Find where the given text appears and provide that cell's center as [X, Y] coordinate. 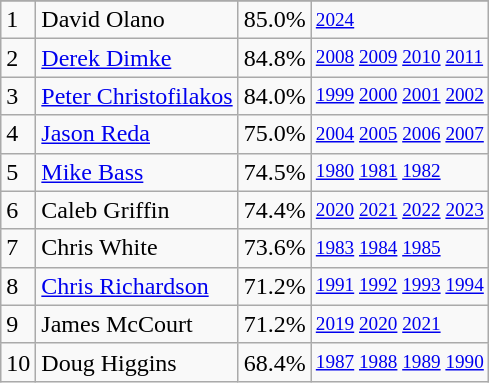
84.8% [274, 58]
2024 [400, 20]
2020 2021 2022 2023 [400, 210]
5 [18, 172]
1999 2000 2001 2002 [400, 96]
8 [18, 286]
David Olano [137, 20]
74.5% [274, 172]
4 [18, 134]
73.6% [274, 248]
84.0% [274, 96]
Derek Dimke [137, 58]
10 [18, 362]
68.4% [274, 362]
Caleb Griffin [137, 210]
74.4% [274, 210]
1983 1984 1985 [400, 248]
Chris Richardson [137, 286]
9 [18, 324]
1 [18, 20]
2 [18, 58]
Doug Higgins [137, 362]
75.0% [274, 134]
Chris White [137, 248]
7 [18, 248]
Mike Bass [137, 172]
1987 1988 1989 1990 [400, 362]
2008 2009 2010 2011 [400, 58]
1991 1992 1993 1994 [400, 286]
3 [18, 96]
Jason Reda [137, 134]
1980 1981 1982 [400, 172]
6 [18, 210]
85.0% [274, 20]
2004 2005 2006 2007 [400, 134]
James McCourt [137, 324]
Peter Christofilakos [137, 96]
2019 2020 2021 [400, 324]
